Determine the (X, Y) coordinate at the center of the cell enclosing the given text.  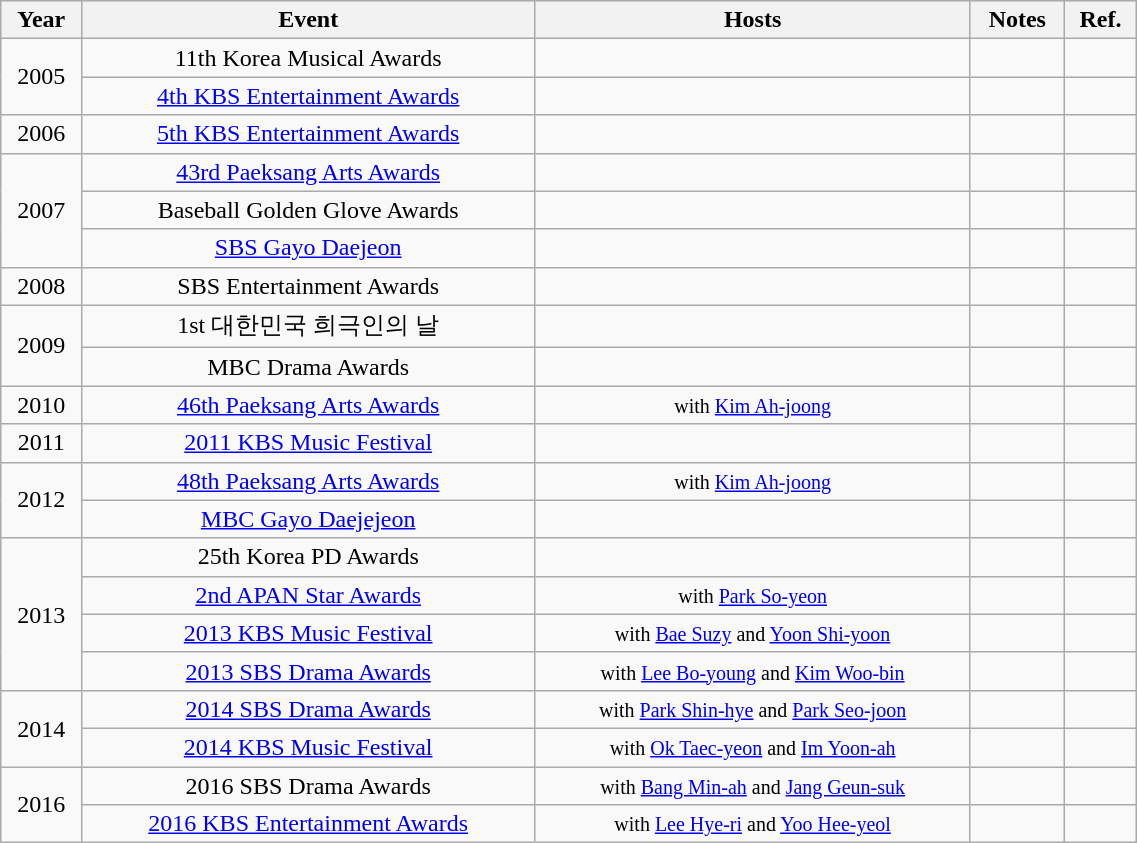
2008 (42, 286)
2014 SBS Drama Awards (308, 709)
Event (308, 20)
2010 (42, 405)
with Ok Taec-yeon and Im Yoon-ah (753, 747)
5th KBS Entertainment Awards (308, 134)
2011 KBS Music Festival (308, 443)
Year (42, 20)
2016 SBS Drama Awards (308, 785)
2009 (42, 346)
Notes (1017, 20)
with Bang Min-ah and Jang Geun-suk (753, 785)
25th Korea PD Awards (308, 557)
2007 (42, 210)
2014 KBS Music Festival (308, 747)
with Lee Hye-ri and Yoo Hee-yeol (753, 824)
SBS Gayo Daejeon (308, 248)
MBC Gayo Daejejeon (308, 519)
with Lee Bo-young and Kim Woo-bin (753, 671)
48th Paeksang Arts Awards (308, 481)
2014 (42, 728)
2012 (42, 500)
2006 (42, 134)
Baseball Golden Glove Awards (308, 210)
with Park Shin-hye and Park Seo-joon (753, 709)
MBC Drama Awards (308, 367)
2016 KBS Entertainment Awards (308, 824)
2016 (42, 804)
2013 SBS Drama Awards (308, 671)
4th KBS Entertainment Awards (308, 96)
SBS Entertainment Awards (308, 286)
Hosts (753, 20)
2013 KBS Music Festival (308, 633)
11th Korea Musical Awards (308, 58)
with Bae Suzy and Yoon Shi-yoon (753, 633)
2005 (42, 77)
Ref. (1100, 20)
2nd APAN Star Awards (308, 595)
2013 (42, 614)
2011 (42, 443)
1st 대한민국 희극인의 날 (308, 326)
43rd Paeksang Arts Awards (308, 172)
46th Paeksang Arts Awards (308, 405)
with Park So-yeon (753, 595)
